Determine the [x, y] coordinate at the center of the cell enclosing the given text.  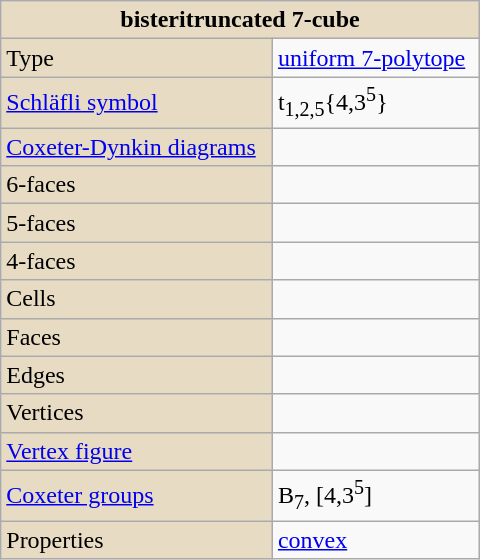
Type [137, 58]
Coxeter groups [137, 496]
uniform 7-polytope [376, 58]
6-faces [137, 185]
Coxeter-Dynkin diagrams [137, 147]
bisteritruncated 7-cube [240, 20]
4-faces [137, 261]
5-faces [137, 223]
Vertices [137, 413]
Vertex figure [137, 451]
Faces [137, 337]
Edges [137, 375]
t1,2,5{4,35} [376, 102]
B7, [4,35] [376, 496]
Cells [137, 299]
convex [376, 540]
Schläfli symbol [137, 102]
Properties [137, 540]
